Identify which cell holds the provided text, then report its [X, Y] central coordinate. 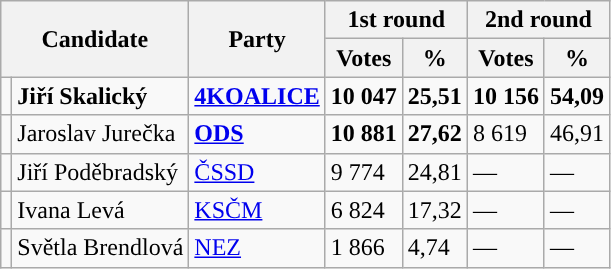
27,62 [434, 134]
1 866 [364, 248]
Jiří Poděbradský [100, 172]
ODS [257, 134]
6 824 [364, 210]
1st round [396, 20]
Světla Brendlová [100, 248]
KSČM [257, 210]
Candidate [95, 39]
17,32 [434, 210]
8 619 [506, 134]
10 047 [364, 96]
ČSSD [257, 172]
46,91 [576, 134]
25,51 [434, 96]
Party [257, 39]
NEZ [257, 248]
10 881 [364, 134]
Jiří Skalický [100, 96]
9 774 [364, 172]
24,81 [434, 172]
2nd round [538, 20]
54,09 [576, 96]
Jaroslav Jurečka [100, 134]
4KOALICE [257, 96]
Ivana Levá [100, 210]
10 156 [506, 96]
4,74 [434, 248]
